Determine the [X, Y] coordinate at the center of the cell enclosing the given text.  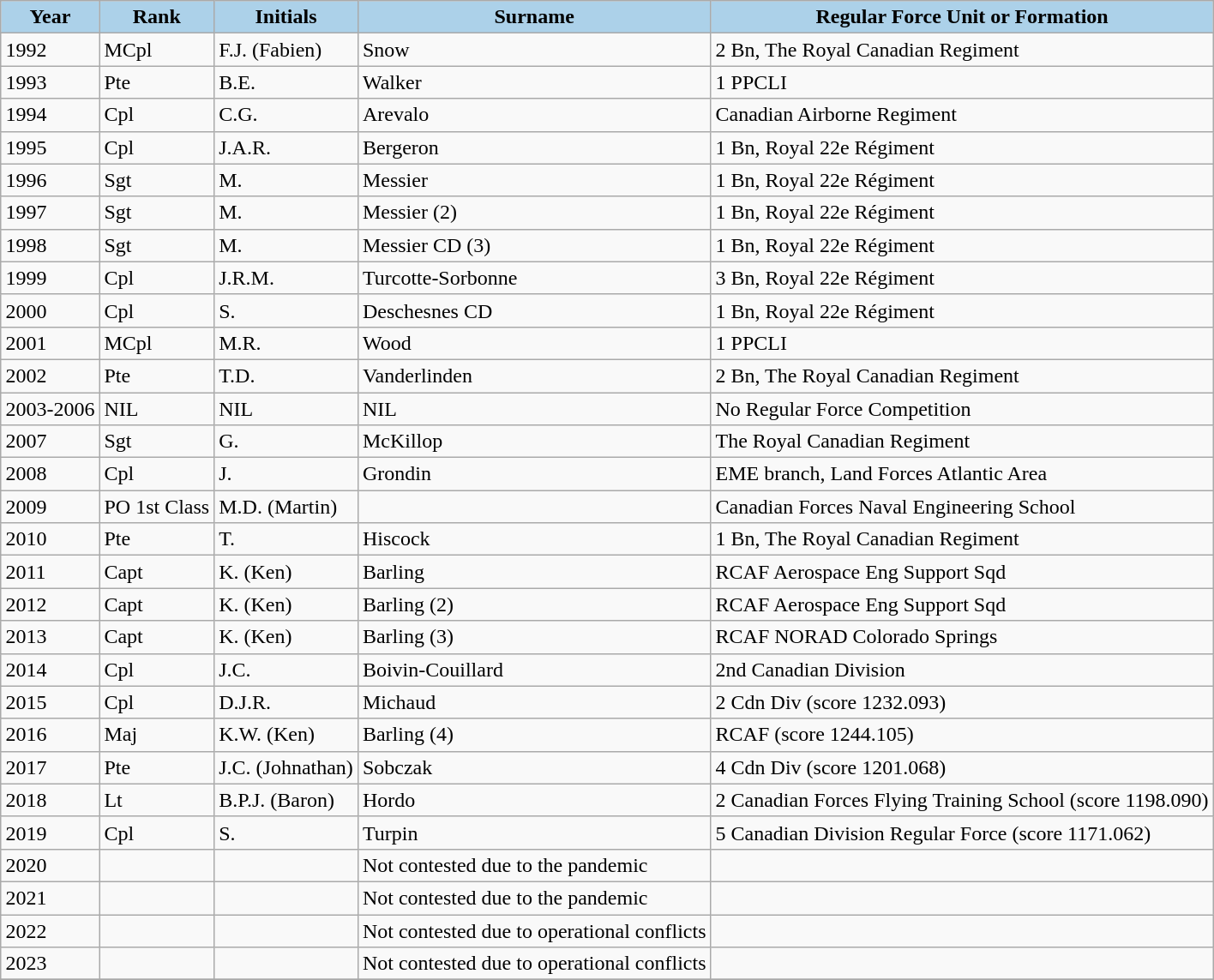
1995 [50, 147]
Year [50, 17]
1998 [50, 245]
2002 [50, 376]
Regular Force Unit or Formation [962, 17]
2001 [50, 343]
2007 [50, 442]
K.W. (Ken) [286, 735]
2nd Canadian Division [962, 670]
1997 [50, 213]
4 Cdn Div (score 1201.068) [962, 767]
2017 [50, 767]
1993 [50, 82]
Messier (2) [534, 213]
2008 [50, 474]
Snow [534, 50]
The Royal Canadian Regiment [962, 442]
B.P.J. (Baron) [286, 800]
Barling [534, 572]
1992 [50, 50]
Initials [286, 17]
Barling (2) [534, 604]
J.R.M. [286, 278]
Canadian Airborne Regiment [962, 115]
Turpin [534, 833]
F.J. (Fabien) [286, 50]
1 Bn, The Royal Canadian Regiment [962, 539]
M.D. (Martin) [286, 507]
2000 [50, 310]
2010 [50, 539]
EME branch, Land Forces Atlantic Area [962, 474]
C.G. [286, 115]
2009 [50, 507]
G. [286, 442]
Turcotte-Sorbonne [534, 278]
J.C. (Johnathan) [286, 767]
2016 [50, 735]
B.E. [286, 82]
McKillop [534, 442]
Wood [534, 343]
2020 [50, 865]
Surname [534, 17]
Arevalo [534, 115]
2021 [50, 898]
Walker [534, 82]
Deschesnes CD [534, 310]
RCAF NORAD Colorado Springs [962, 637]
Hiscock [534, 539]
Grondin [534, 474]
PO 1st Class [157, 507]
1994 [50, 115]
M.R. [286, 343]
2011 [50, 572]
Sobczak [534, 767]
2 Canadian Forces Flying Training School (score 1198.090) [962, 800]
Maj [157, 735]
2003-2006 [50, 409]
Barling (4) [534, 735]
2019 [50, 833]
Boivin-Couillard [534, 670]
RCAF (score 1244.105) [962, 735]
5 Canadian Division Regular Force (score 1171.062) [962, 833]
Canadian Forces Naval Engineering School [962, 507]
2015 [50, 702]
Michaud [534, 702]
2023 [50, 964]
D.J.R. [286, 702]
2018 [50, 800]
2012 [50, 604]
1999 [50, 278]
J.C. [286, 670]
Bergeron [534, 147]
No Regular Force Competition [962, 409]
Hordo [534, 800]
Rank [157, 17]
Barling (3) [534, 637]
T.D. [286, 376]
J.A.R. [286, 147]
3 Bn, Royal 22e Régiment [962, 278]
1996 [50, 180]
2013 [50, 637]
2 Cdn Div (score 1232.093) [962, 702]
J. [286, 474]
Vanderlinden [534, 376]
Lt [157, 800]
T. [286, 539]
2014 [50, 670]
Messier CD (3) [534, 245]
2022 [50, 930]
Messier [534, 180]
